Scan for the cell matching the given text and deliver its [x, y] coordinate at center. 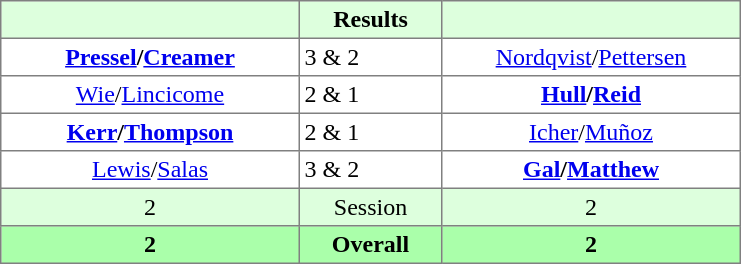
Pressel/Creamer [150, 57]
Lewis/Salas [150, 170]
Gal/Matthew [591, 170]
Overall [370, 245]
Nordqvist/Pettersen [591, 57]
Kerr/Thompson [150, 132]
Icher/Muñoz [591, 132]
Session [370, 207]
Hull/Reid [591, 95]
Results [370, 20]
Wie/Lincicome [150, 95]
